From the cell containing the given text, extract its center point as (X, Y) coordinate. 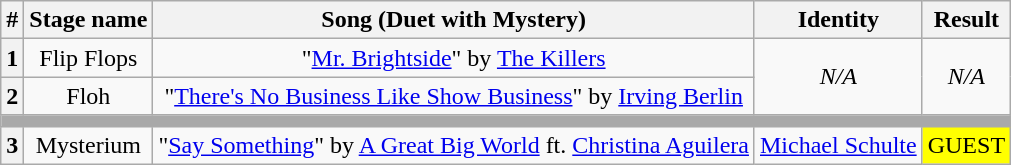
"Mr. Brightside" by The Killers (454, 58)
"There's No Business Like Show Business" by Irving Berlin (454, 96)
"Say Something" by A Great Big World ft. Christina Aguilera (454, 145)
Stage name (88, 20)
Result (966, 20)
Flip Flops (88, 58)
2 (12, 96)
Identity (838, 20)
Song (Duet with Mystery) (454, 20)
1 (12, 58)
Floh (88, 96)
# (12, 20)
Mysterium (88, 145)
3 (12, 145)
GUEST (966, 145)
Michael Schulte (838, 145)
